Extract the [x, y] coordinate from the center of the cell holding the provided text.  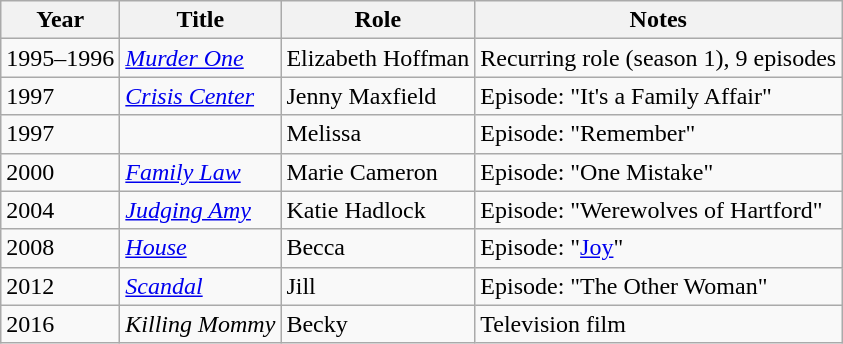
Elizabeth Hoffman [378, 58]
2004 [60, 210]
Katie Hadlock [378, 210]
Episode: "One Mistake" [658, 172]
Episode: "The Other Woman" [658, 286]
2000 [60, 172]
Year [60, 20]
Scandal [200, 286]
Notes [658, 20]
Title [200, 20]
Episode: "Remember" [658, 134]
Crisis Center [200, 96]
House [200, 248]
Television film [658, 324]
2012 [60, 286]
Episode: "Werewolves of Hartford" [658, 210]
Judging Amy [200, 210]
Family Law [200, 172]
Jill [378, 286]
2016 [60, 324]
Episode: "Joy" [658, 248]
Role [378, 20]
Killing Mommy [200, 324]
Recurring role (season 1), 9 episodes [658, 58]
Jenny Maxfield [378, 96]
Melissa [378, 134]
2008 [60, 248]
Becky [378, 324]
Becca [378, 248]
Murder One [200, 58]
Episode: "It's a Family Affair" [658, 96]
1995–1996 [60, 58]
Marie Cameron [378, 172]
